Search for the cell housing the specified text and yield its [x, y] center coordinate. 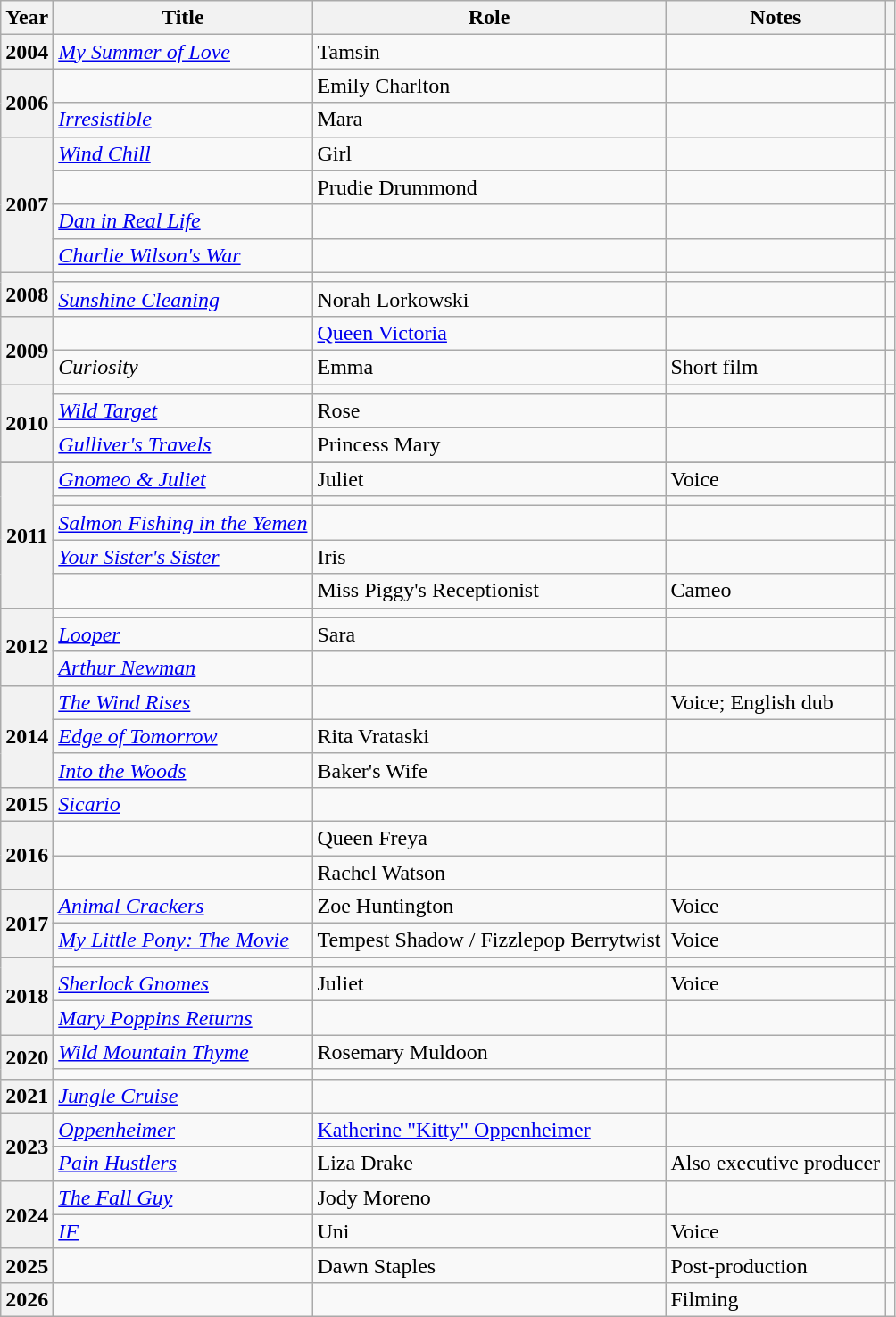
Cameo [776, 591]
Zoe Huntington [489, 907]
Curiosity [183, 367]
Uni [489, 1231]
Year [27, 18]
2006 [27, 103]
Sunshine Cleaning [183, 299]
Irresistible [183, 120]
Short film [776, 367]
Jody Moreno [489, 1197]
Miss Piggy's Receptionist [489, 591]
Notes [776, 18]
2004 [27, 52]
Tamsin [489, 52]
Rose [489, 411]
My Summer of Love [183, 52]
Into the Woods [183, 770]
2009 [27, 350]
Gulliver's Travels [183, 445]
Rachel Watson [489, 872]
Sherlock Gnomes [183, 984]
Norah Lorkowski [489, 299]
Sicario [183, 804]
Jungle Cruise [183, 1096]
Dawn Staples [489, 1265]
2017 [27, 924]
2023 [27, 1147]
Voice; English dub [776, 702]
Liza Drake [489, 1164]
2007 [27, 204]
Mary Poppins Returns [183, 1018]
2016 [27, 855]
Salmon Fishing in the Yemen [183, 523]
Looper [183, 634]
Edge of Tomorrow [183, 736]
2012 [27, 646]
Queen Freya [489, 838]
Gnomeo & Juliet [183, 479]
Dan in Real Life [183, 221]
The Wind Rises [183, 702]
Your Sister's Sister [183, 557]
Wind Chill [183, 153]
The Fall Guy [183, 1197]
Queen Victoria [489, 333]
Rosemary Muldoon [489, 1052]
2015 [27, 804]
Girl [489, 153]
Title [183, 18]
Filming [776, 1299]
Princess Mary [489, 445]
2018 [27, 996]
Wild Mountain Thyme [183, 1052]
Baker's Wife [489, 770]
Katherine "Kitty" Oppenheimer [489, 1130]
Pain Hustlers [183, 1164]
Sara [489, 634]
Oppenheimer [183, 1130]
Emily Charlton [489, 86]
2026 [27, 1299]
Mara [489, 120]
Emma [489, 367]
2025 [27, 1265]
Wild Target [183, 411]
My Little Pony: The Movie [183, 940]
2010 [27, 423]
2011 [27, 535]
Post-production [776, 1265]
2008 [27, 294]
Arthur Newman [183, 668]
Role [489, 18]
2024 [27, 1214]
Also executive producer [776, 1164]
Iris [489, 557]
2021 [27, 1096]
2020 [27, 1056]
Rita Vrataski [489, 736]
IF [183, 1231]
Animal Crackers [183, 907]
2014 [27, 736]
Tempest Shadow / Fizzlepop Berrytwist [489, 940]
Prudie Drummond [489, 187]
Charlie Wilson's War [183, 255]
